Extract the (x, y) coordinate from the center of the cell holding the provided text.  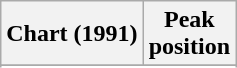
Chart (1991) (72, 34)
Peakposition (189, 34)
